Identify which cell holds the provided text, then report its (X, Y) central coordinate. 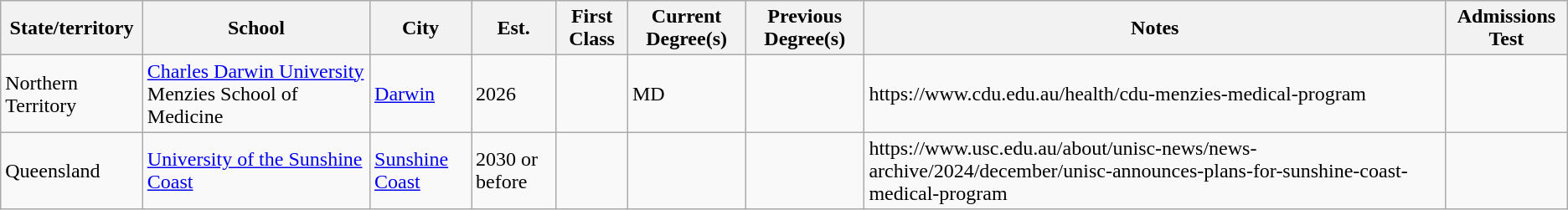
Admissions Test (1507, 28)
Current Degree(s) (686, 28)
MD (686, 94)
Darwin (420, 94)
https://www.cdu.edu.au/health/cdu-menzies-medical-program (1155, 94)
2030 or before (514, 171)
School (256, 28)
Northern Territory (72, 94)
University of the Sunshine Coast (256, 171)
Charles Darwin University Menzies School of Medicine (256, 94)
https://www.usc.edu.au/about/unisc-news/news-archive/2024/december/unisc-announces-plans-for-sunshine-coast-medical-program (1155, 171)
Est. (514, 28)
2026 (514, 94)
Previous Degree(s) (805, 28)
State/territory (72, 28)
Queensland (72, 171)
Sunshine Coast (420, 171)
Notes (1155, 28)
First Class (592, 28)
City (420, 28)
